Find where the given text appears and provide that cell's center as (x, y) coordinate. 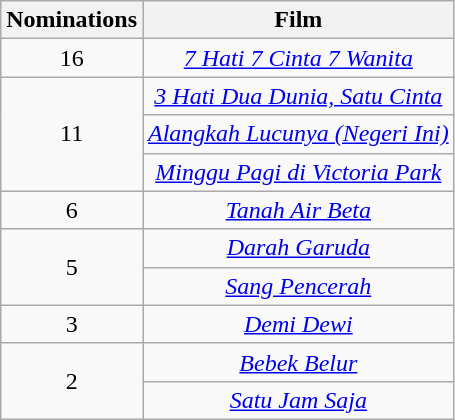
2 (72, 381)
Tanah Air Beta (298, 210)
Demi Dewi (298, 324)
Minggu Pagi di Victoria Park (298, 172)
Film (298, 20)
Alangkah Lucunya (Negeri Ini) (298, 134)
6 (72, 210)
Bebek Belur (298, 362)
16 (72, 58)
Sang Pencerah (298, 286)
Satu Jam Saja (298, 400)
3 (72, 324)
Darah Garuda (298, 248)
Nominations (72, 20)
7 Hati 7 Cinta 7 Wanita (298, 58)
3 Hati Dua Dunia, Satu Cinta (298, 96)
5 (72, 267)
11 (72, 134)
